Search for the cell housing the specified text and yield its [X, Y] center coordinate. 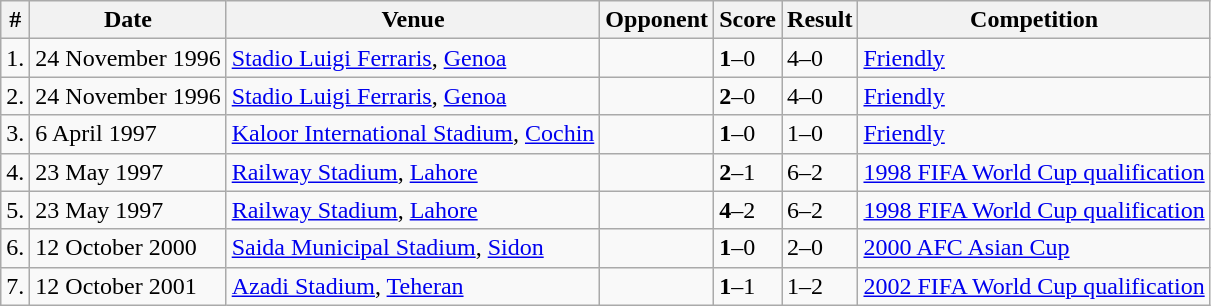
7. [16, 286]
# [16, 20]
6. [16, 248]
Score [748, 20]
Result [820, 20]
Azadi Stadium, Teheran [413, 286]
2002 FIFA World Cup qualification [1034, 286]
Date [128, 20]
1–1 [748, 286]
4–2 [748, 210]
Venue [413, 20]
2–1 [748, 172]
Competition [1034, 20]
12 October 2001 [128, 286]
6 April 1997 [128, 134]
1–2 [820, 286]
12 October 2000 [128, 248]
Kaloor International Stadium, Cochin [413, 134]
Opponent [657, 20]
Saida Municipal Stadium, Sidon [413, 248]
3. [16, 134]
5. [16, 210]
2. [16, 96]
4. [16, 172]
2000 AFC Asian Cup [1034, 248]
1. [16, 58]
